Search for the cell housing the specified text and yield its (X, Y) center coordinate. 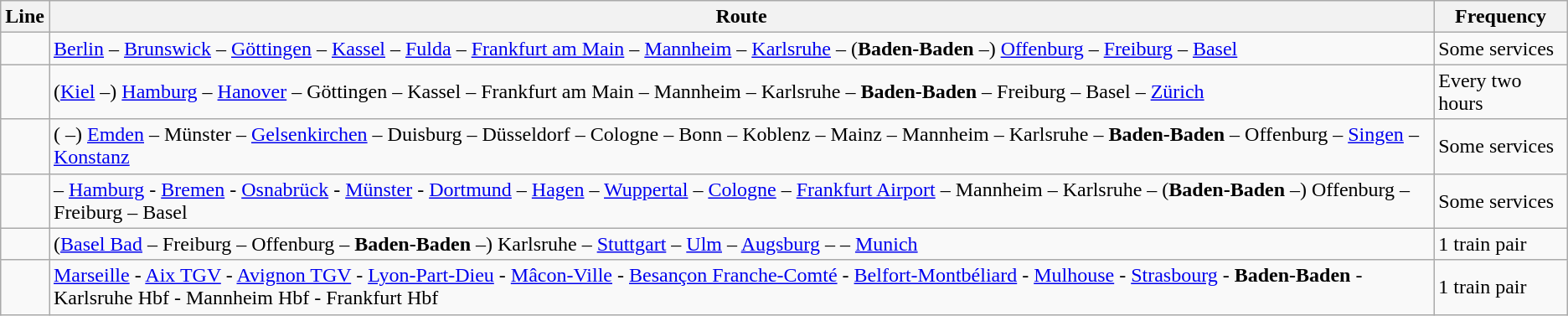
(Kiel –) Hamburg – Hanover – Göttingen – Kassel – Frankfurt am Main – Mannheim – Karlsruhe – Baden-Baden – Freiburg – Basel – Zürich (740, 92)
Frequency (1501, 17)
(Basel Bad – Freiburg – Offenburg – Baden-Baden –) Karlsruhe – Stuttgart – Ulm – Augsburg – – Munich (740, 244)
Route (740, 17)
Every two hours (1501, 92)
Berlin – Brunswick – Göttingen – Kassel – Fulda – Frankfurt am Main – Mannheim – Karlsruhe – (Baden-Baden –) Offenburg – Freiburg – Basel (740, 49)
Line (25, 17)
